Return [X, Y] of the center of cell containing provided text 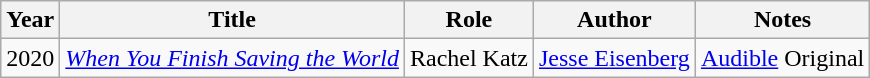
Jesse Eisenberg [614, 58]
Notes [782, 20]
Year [30, 20]
2020 [30, 58]
Role [468, 20]
Audible Original [782, 58]
Title [232, 20]
Rachel Katz [468, 58]
Author [614, 20]
When You Finish Saving the World [232, 58]
